Output the [x, y] coordinate of the center of the cell containing the given text.  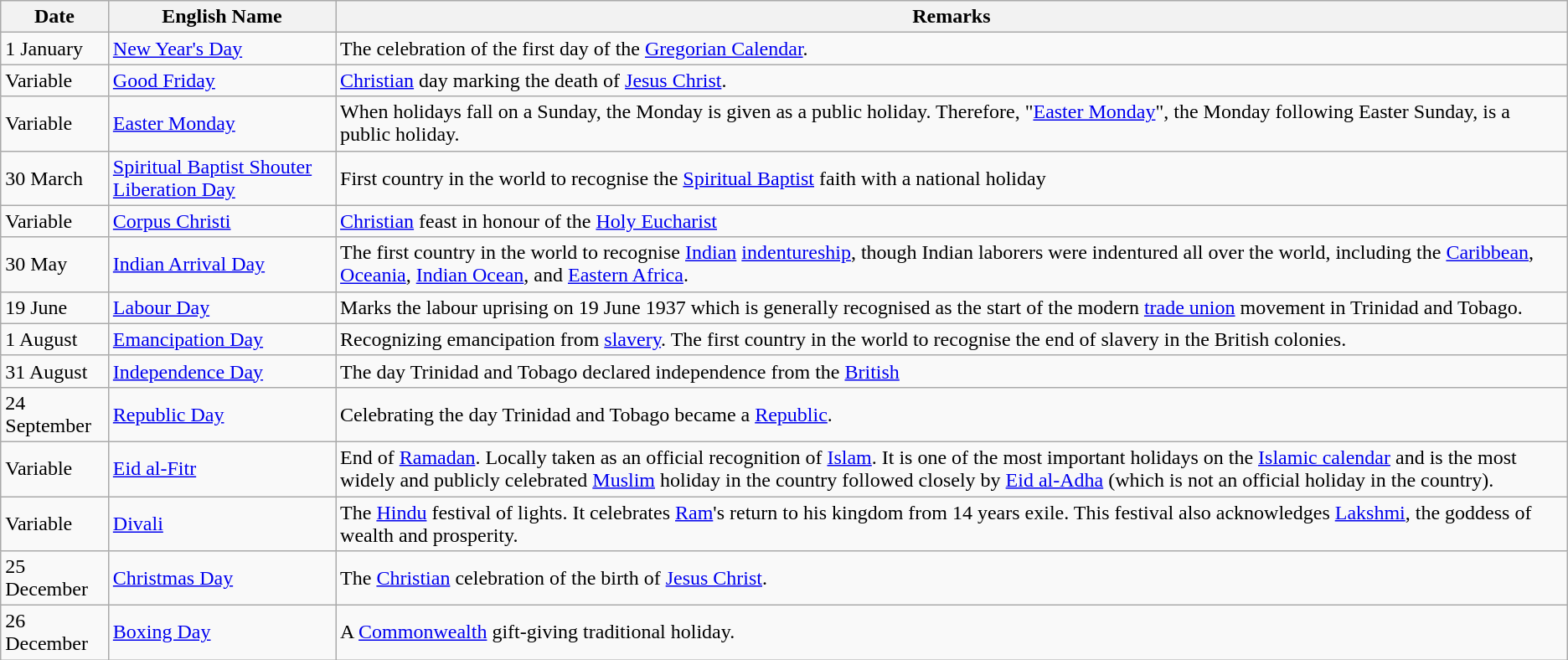
Christmas Day [221, 578]
Marks the labour uprising on 19 June 1937 which is generally recognised as the start of the modern trade union movement in Trinidad and Tobago. [952, 307]
19 June [55, 307]
Corpus Christi [221, 221]
Good Friday [221, 80]
The day Trinidad and Tobago declared independence from the British [952, 371]
Republic Day [221, 414]
1 August [55, 339]
Independence Day [221, 371]
Divali [221, 523]
30 May [55, 265]
Remarks [952, 17]
English Name [221, 17]
26 December [55, 633]
25 December [55, 578]
31 August [55, 371]
The celebration of the first day of the Gregorian Calendar. [952, 49]
1 January [55, 49]
Easter Monday [221, 124]
Emancipation Day [221, 339]
Eid al-Fitr [221, 469]
Celebrating the day Trinidad and Tobago became a Republic. [952, 414]
New Year's Day [221, 49]
Labour Day [221, 307]
Christian feast in honour of the Holy Eucharist [952, 221]
The Christian celebration of the birth of Jesus Christ. [952, 578]
Spiritual Baptist Shouter Liberation Day [221, 178]
Christian day marking the death of Jesus Christ. [952, 80]
24 September [55, 414]
Boxing Day [221, 633]
First country in the world to recognise the Spiritual Baptist faith with a national holiday [952, 178]
Date [55, 17]
Recognizing emancipation from slavery. The first country in the world to recognise the end of slavery in the British colonies. [952, 339]
Indian Arrival Day [221, 265]
A Commonwealth gift-giving traditional holiday. [952, 633]
30 March [55, 178]
